Pinpoint the cell where the given text exists, returning its [x, y] midpoint coordinate. 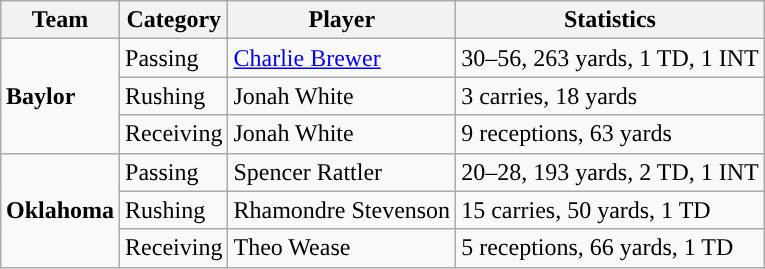
Rhamondre Stevenson [342, 210]
Category [174, 20]
Charlie Brewer [342, 58]
9 receptions, 63 yards [610, 134]
15 carries, 50 yards, 1 TD [610, 210]
Theo Wease [342, 248]
30–56, 263 yards, 1 TD, 1 INT [610, 58]
3 carries, 18 yards [610, 96]
Baylor [60, 96]
Statistics [610, 20]
5 receptions, 66 yards, 1 TD [610, 248]
Team [60, 20]
Spencer Rattler [342, 172]
20–28, 193 yards, 2 TD, 1 INT [610, 172]
Oklahoma [60, 210]
Player [342, 20]
